Find where the given text appears and provide that cell's center as (x, y) coordinate. 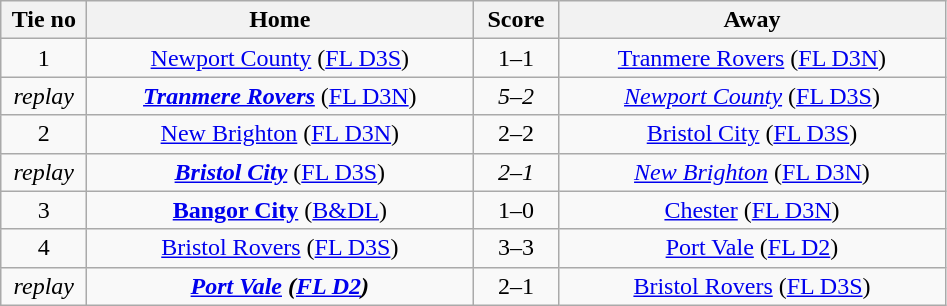
1–0 (516, 210)
2 (44, 134)
Tie no (44, 20)
Away (752, 20)
3 (44, 210)
Chester (FL D3N) (752, 210)
4 (44, 248)
2–2 (516, 134)
Home (280, 20)
Score (516, 20)
Bangor City (B&DL) (280, 210)
1–1 (516, 58)
3–3 (516, 248)
1 (44, 58)
5–2 (516, 96)
